Return the [x, y] coordinate for the center point of the cell that contains the specified text.  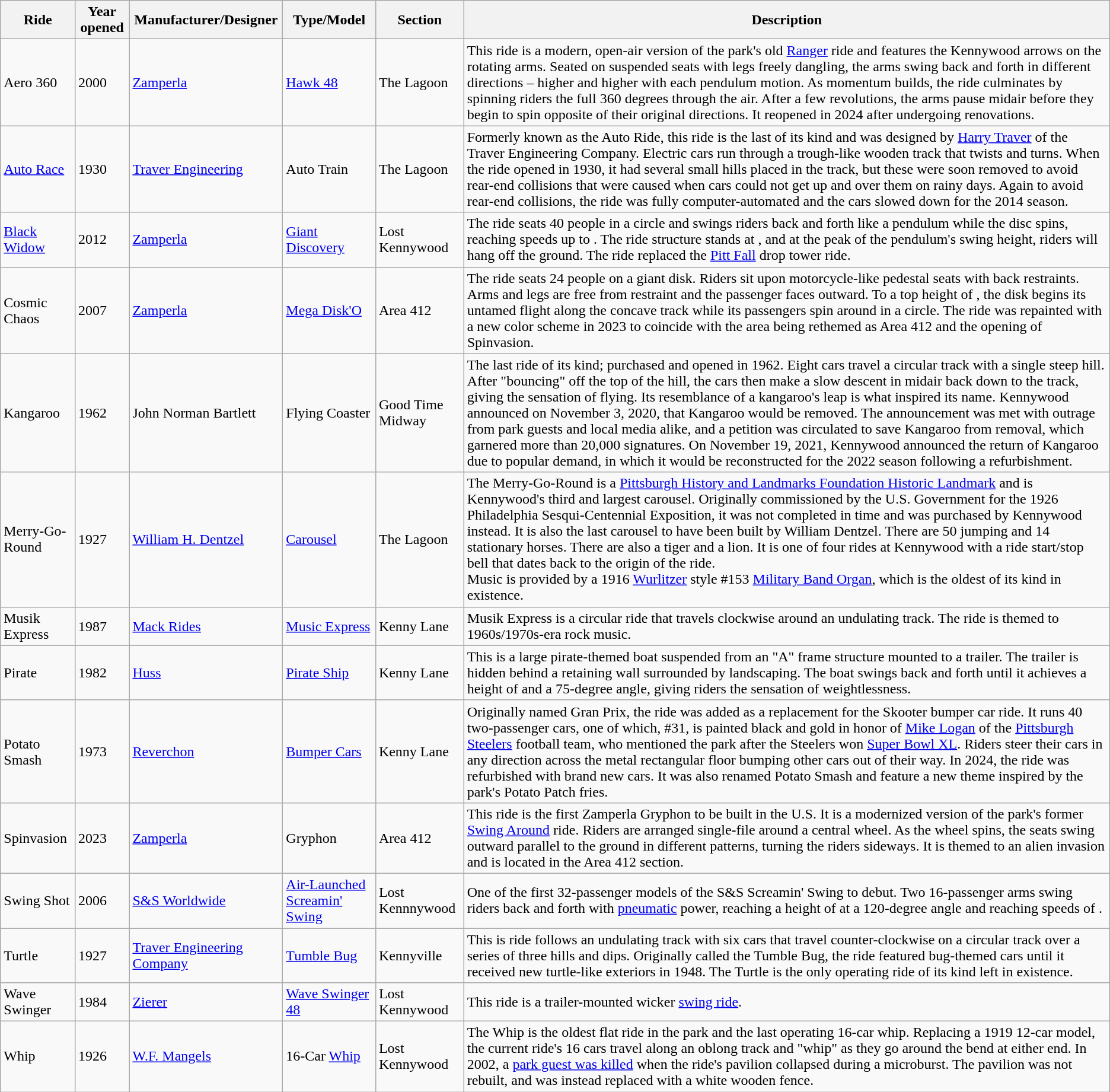
Mega Disk'O [330, 310]
Musik Express [38, 626]
2007 [102, 310]
Aero 360 [38, 82]
Description [786, 20]
Good Time Midway [420, 413]
Hawk 48 [330, 82]
1930 [102, 169]
Musik Express is a circular ride that travels clockwise around an undulating track. The ride is themed to 1960s/1970s-era rock music. [786, 626]
Mack Rides [206, 626]
Music Express [330, 626]
2012 [102, 240]
W.F. Mangels [206, 1057]
William H. Dentzel [206, 540]
1987 [102, 626]
Year opened [102, 20]
Kennyville [420, 955]
Huss [206, 673]
1926 [102, 1057]
Kangaroo [38, 413]
Pirate Ship [330, 673]
Section [420, 20]
2006 [102, 900]
S&S Worldwide [206, 900]
Swing Shot [38, 900]
Reverchon [206, 751]
Zierer [206, 1002]
Traver Engineering [206, 169]
Auto Train [330, 169]
Spinvasion [38, 838]
Turtle [38, 955]
This ride is a trailer-mounted wicker swing ride. [786, 1002]
1984 [102, 1002]
Wave Swinger 48 [330, 1002]
Black Widow [38, 240]
Flying Coaster [330, 413]
Pirate [38, 673]
Carousel [330, 540]
1973 [102, 751]
2023 [102, 838]
Manufacturer/Designer [206, 20]
John Norman Bartlett [206, 413]
Ride [38, 20]
Tumble Bug [330, 955]
1962 [102, 413]
Lost Kennnywood [420, 900]
Gryphon [330, 838]
Bumper Cars [330, 751]
Potato Smash [38, 751]
2000 [102, 82]
Air-Launched Screamin' Swing [330, 900]
Giant Discovery [330, 240]
Whip [38, 1057]
Cosmic Chaos [38, 310]
Wave Swinger [38, 1002]
Type/Model [330, 20]
1982 [102, 673]
Merry-Go-Round [38, 540]
Traver Engineering Company [206, 955]
16-Car Whip [330, 1057]
Auto Race [38, 169]
